Output the [x, y] coordinate of the center of the cell containing the given text.  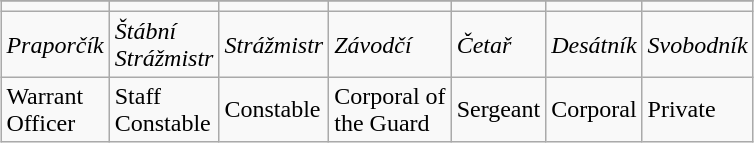
Četař [498, 44]
Strážmistr [274, 44]
Constable [274, 110]
Svobodník [698, 44]
Corporal [594, 110]
Private [698, 110]
Sergeant [498, 110]
ŠtábníStrážmistr [164, 44]
Praporčík [55, 44]
WarrantOfficer [55, 110]
Corporal ofthe Guard [390, 110]
Závodčí [390, 44]
StaffConstable [164, 110]
Desátník [594, 44]
